Capture the cell that displays the provided text and extract its [x, y] central coordinate. 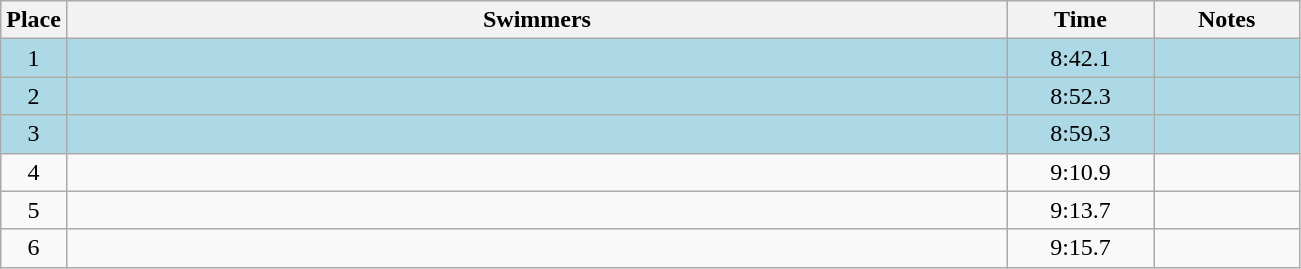
9:10.9 [1081, 172]
Place [34, 20]
8:42.1 [1081, 58]
2 [34, 96]
Time [1081, 20]
9:13.7 [1081, 210]
Swimmers [536, 20]
8:59.3 [1081, 134]
4 [34, 172]
3 [34, 134]
9:15.7 [1081, 248]
6 [34, 248]
1 [34, 58]
8:52.3 [1081, 96]
5 [34, 210]
Notes [1227, 20]
